Search for the cell housing the specified text and yield its [X, Y] center coordinate. 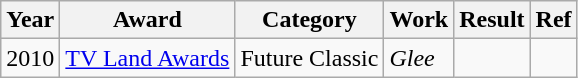
TV Land Awards [148, 58]
Glee [419, 58]
Future Classic [310, 58]
Category [310, 20]
Result [492, 20]
Work [419, 20]
2010 [30, 58]
Ref [554, 20]
Award [148, 20]
Year [30, 20]
